Scan for the cell matching the given text and deliver its [X, Y] coordinate at center. 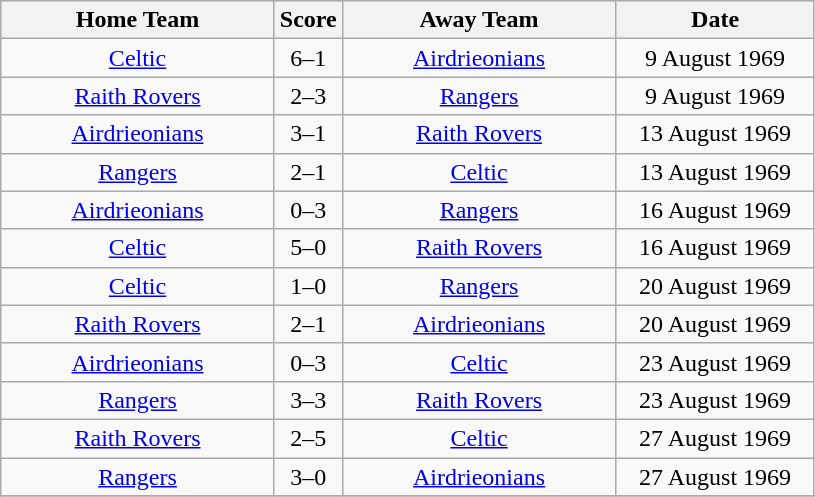
1–0 [308, 286]
Score [308, 20]
Away Team [479, 20]
Home Team [138, 20]
3–1 [308, 134]
3–3 [308, 400]
5–0 [308, 248]
3–0 [308, 477]
6–1 [308, 58]
2–5 [308, 438]
2–3 [308, 96]
Date [716, 20]
